Scan for the cell matching the given text and deliver its (X, Y) coordinate at center. 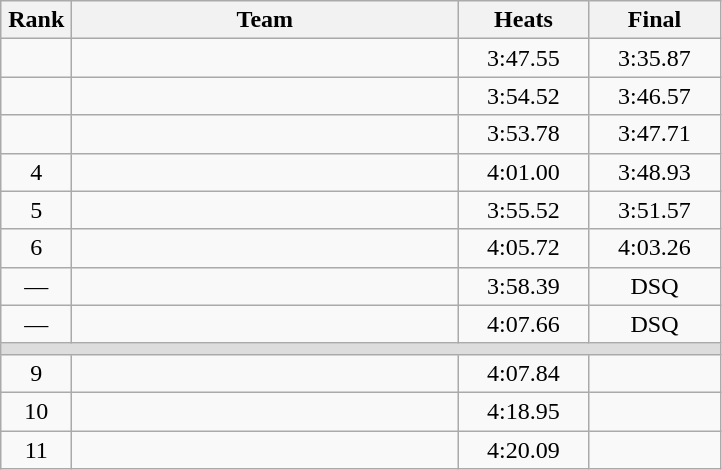
10 (36, 411)
4:18.95 (524, 411)
9 (36, 373)
4 (36, 172)
3:53.78 (524, 134)
4:07.66 (524, 324)
5 (36, 210)
3:47.55 (524, 58)
4:03.26 (654, 248)
Final (654, 20)
3:58.39 (524, 286)
4:05.72 (524, 248)
3:48.93 (654, 172)
3:54.52 (524, 96)
Team (265, 20)
3:51.57 (654, 210)
Rank (36, 20)
4:07.84 (524, 373)
3:47.71 (654, 134)
Heats (524, 20)
3:55.52 (524, 210)
3:35.87 (654, 58)
6 (36, 248)
3:46.57 (654, 96)
11 (36, 449)
4:20.09 (524, 449)
4:01.00 (524, 172)
